Detect which cell encompasses the target text, then output its [x, y] center coordinate. 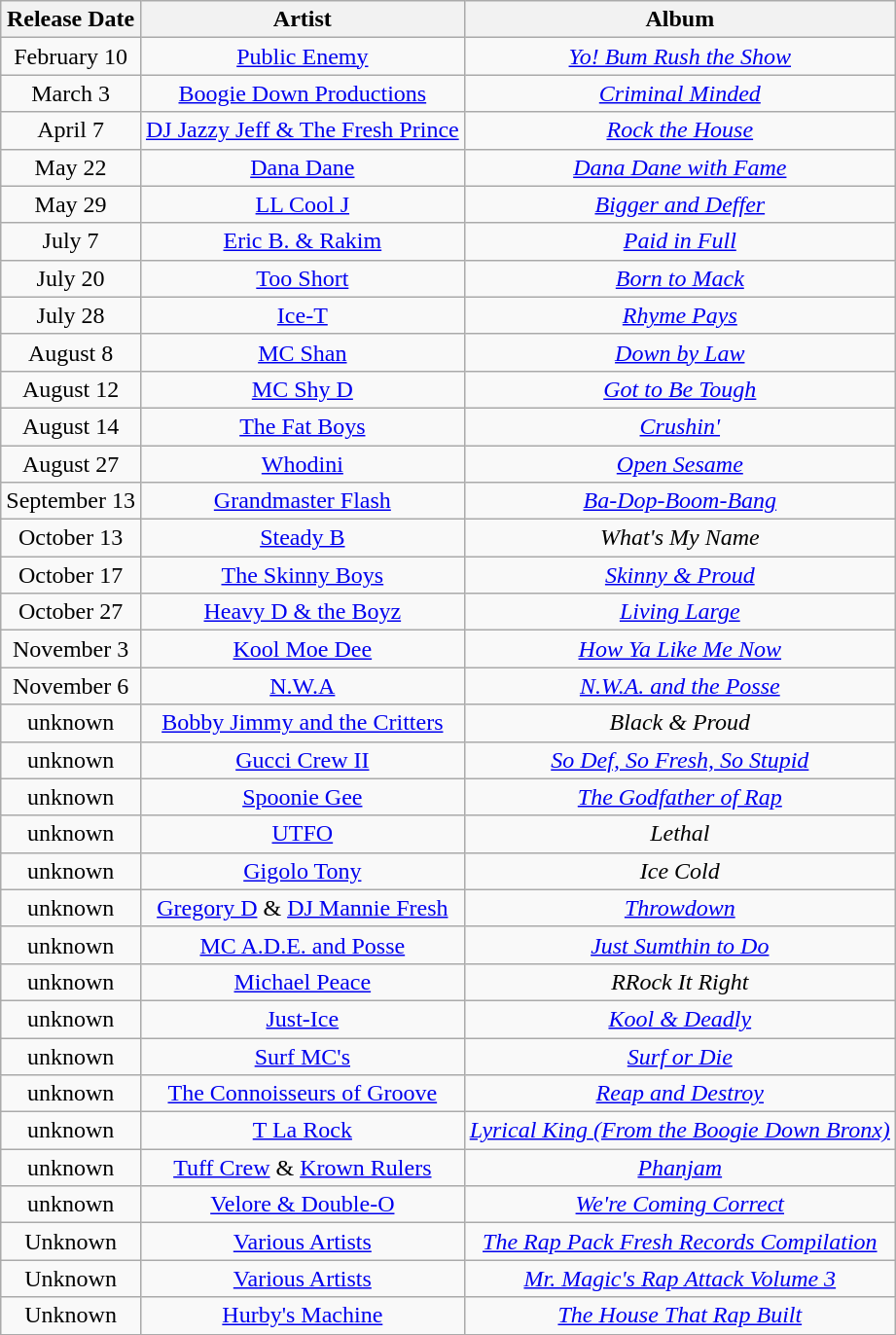
MC Shy D [302, 389]
Bigger and Deffer [679, 204]
Just Sumthin to Do [679, 945]
Gigolo Tony [302, 871]
Skinny & Proud [679, 575]
The Rap Pack Fresh Records Compilation [679, 1242]
The Connoisseurs of Groove [302, 1094]
Reap and Destroy [679, 1094]
What's My Name [679, 538]
Paid in Full [679, 241]
RRock It Right [679, 982]
Born to Mack [679, 278]
Too Short [302, 278]
May 29 [71, 204]
Hurby's Machine [302, 1316]
The House That Rap Built [679, 1316]
Eric B. & Rakim [302, 241]
MC A.D.E. and Posse [302, 945]
September 13 [71, 501]
July 28 [71, 315]
Kool & Deadly [679, 1019]
August 14 [71, 426]
Down by Law [679, 352]
Artist [302, 19]
Heavy D & the Boyz [302, 612]
Ice-T [302, 315]
July 20 [71, 278]
DJ Jazzy Jeff & The Fresh Prince [302, 130]
Criminal Minded [679, 93]
Open Sesame [679, 464]
N.W.A [302, 686]
Grandmaster Flash [302, 501]
Ice Cold [679, 871]
N.W.A. and the Posse [679, 686]
Living Large [679, 612]
October 17 [71, 575]
Ba-Dop-Boom-Bang [679, 501]
August 8 [71, 352]
We're Coming Correct [679, 1205]
Just-Ice [302, 1019]
May 22 [71, 167]
April 7 [71, 130]
The Skinny Boys [302, 575]
Surf MC's [302, 1056]
August 27 [71, 464]
T La Rock [302, 1131]
March 3 [71, 93]
November 6 [71, 686]
Lyrical King (From the Boogie Down Bronx) [679, 1131]
UTFO [302, 834]
Rock the House [679, 130]
So Def, So Fresh, So Stupid [679, 760]
Whodini [302, 464]
The Fat Boys [302, 426]
October 13 [71, 538]
Kool Moe Dee [302, 649]
Spoonie Gee [302, 797]
Crushin' [679, 426]
Public Enemy [302, 56]
Dana Dane with Fame [679, 167]
Velore & Double-O [302, 1205]
LL Cool J [302, 204]
October 27 [71, 612]
Mr. Magic's Rap Attack Volume 3 [679, 1279]
Bobby Jimmy and the Critters [302, 723]
November 3 [71, 649]
Release Date [71, 19]
February 10 [71, 56]
Got to Be Tough [679, 389]
Michael Peace [302, 982]
Yo! Bum Rush the Show [679, 56]
Lethal [679, 834]
August 12 [71, 389]
Surf or Die [679, 1056]
Album [679, 19]
Boogie Down Productions [302, 93]
Tuff Crew & Krown Rulers [302, 1168]
July 7 [71, 241]
MC Shan [302, 352]
Dana Dane [302, 167]
Throwdown [679, 908]
Gucci Crew II [302, 760]
Steady B [302, 538]
Rhyme Pays [679, 315]
How Ya Like Me Now [679, 649]
Phanjam [679, 1168]
The Godfather of Rap [679, 797]
Black & Proud [679, 723]
Gregory D & DJ Mannie Fresh [302, 908]
